Detect which cell encompasses the target text, then output its [x, y] center coordinate. 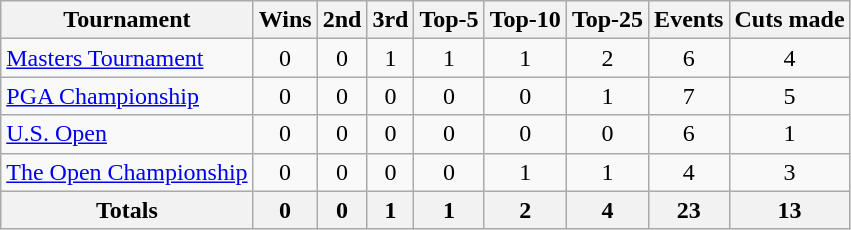
Cuts made [790, 20]
Tournament [127, 20]
Top-25 [607, 20]
PGA Championship [127, 96]
Top-5 [449, 20]
Masters Tournament [127, 58]
Totals [127, 210]
7 [689, 96]
U.S. Open [127, 134]
13 [790, 210]
3rd [390, 20]
5 [790, 96]
Wins [285, 20]
Events [689, 20]
The Open Championship [127, 172]
Top-10 [525, 20]
3 [790, 172]
2nd [342, 20]
23 [689, 210]
